Return the (X, Y) coordinate for the center point of the cell that contains the specified text.  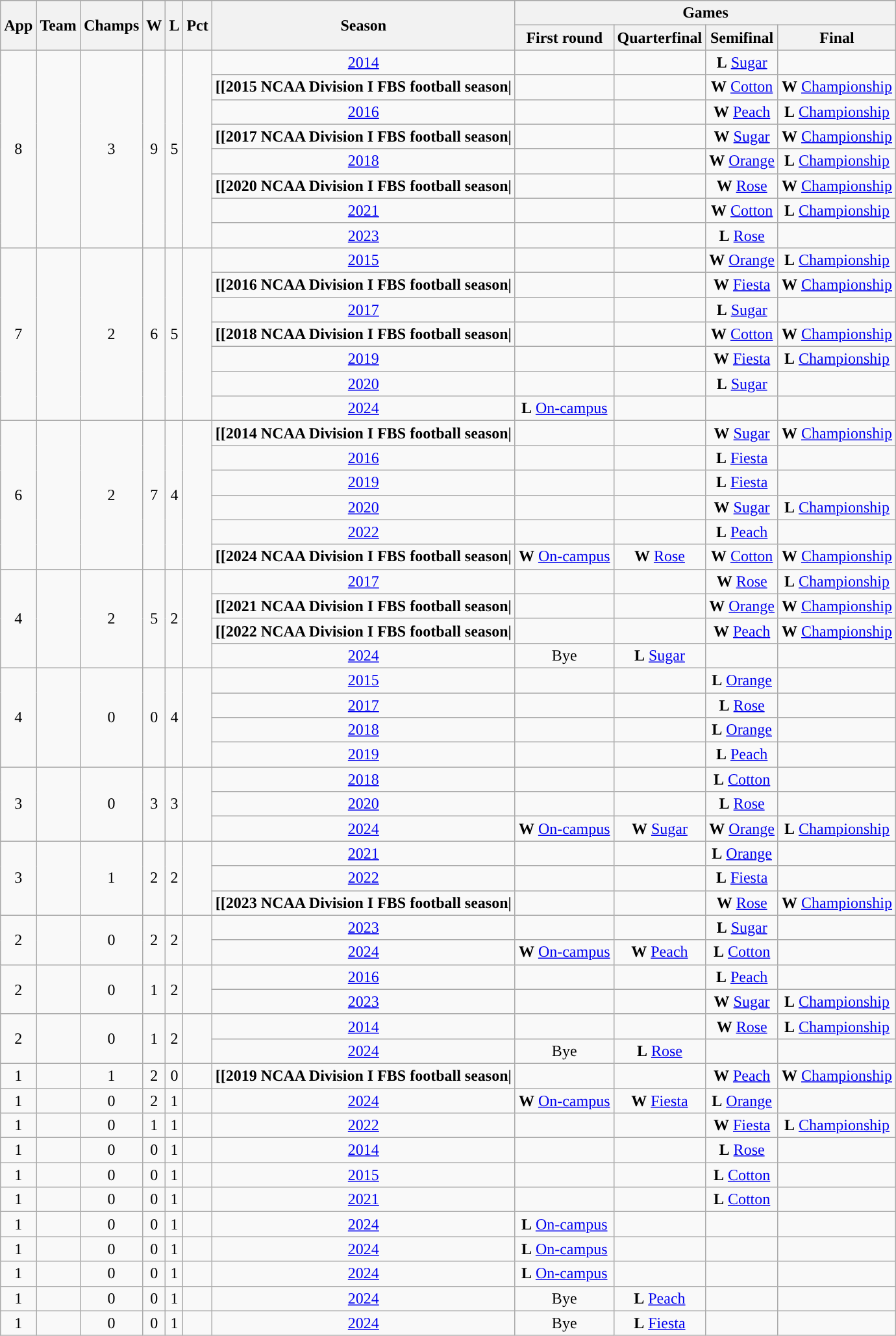
L (174, 25)
[[2022 NCAA Division I FBS football season| (364, 631)
Team (58, 25)
W (155, 25)
Champs (111, 25)
Semifinal (742, 38)
8 (18, 149)
Games (705, 13)
Final (836, 38)
[[2019 NCAA Division I FBS football season| (364, 1076)
[[2014 NCAA Division I FBS football season| (364, 433)
[[2020 NCAA Division I FBS football season| (364, 186)
Quarterfinal (660, 38)
Pct (197, 25)
First round (564, 38)
9 (155, 149)
[[2015 NCAA Division I FBS football season| (364, 87)
[[2024 NCAA Division I FBS football season| (364, 557)
[[2021 NCAA Division I FBS football season| (364, 606)
[[2023 NCAA Division I FBS football season| (364, 903)
[[2017 NCAA Division I FBS football season| (364, 136)
Season (364, 25)
[[2018 NCAA Division I FBS football season| (364, 334)
[[2016 NCAA Division I FBS football season| (364, 284)
App (18, 25)
